Provide the [X, Y] coordinate of the cell's center where the given text is located.  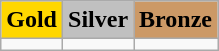
Silver [98, 20]
Gold [32, 20]
Bronze [176, 20]
